Find where the given text appears and provide that cell's center as [x, y] coordinate. 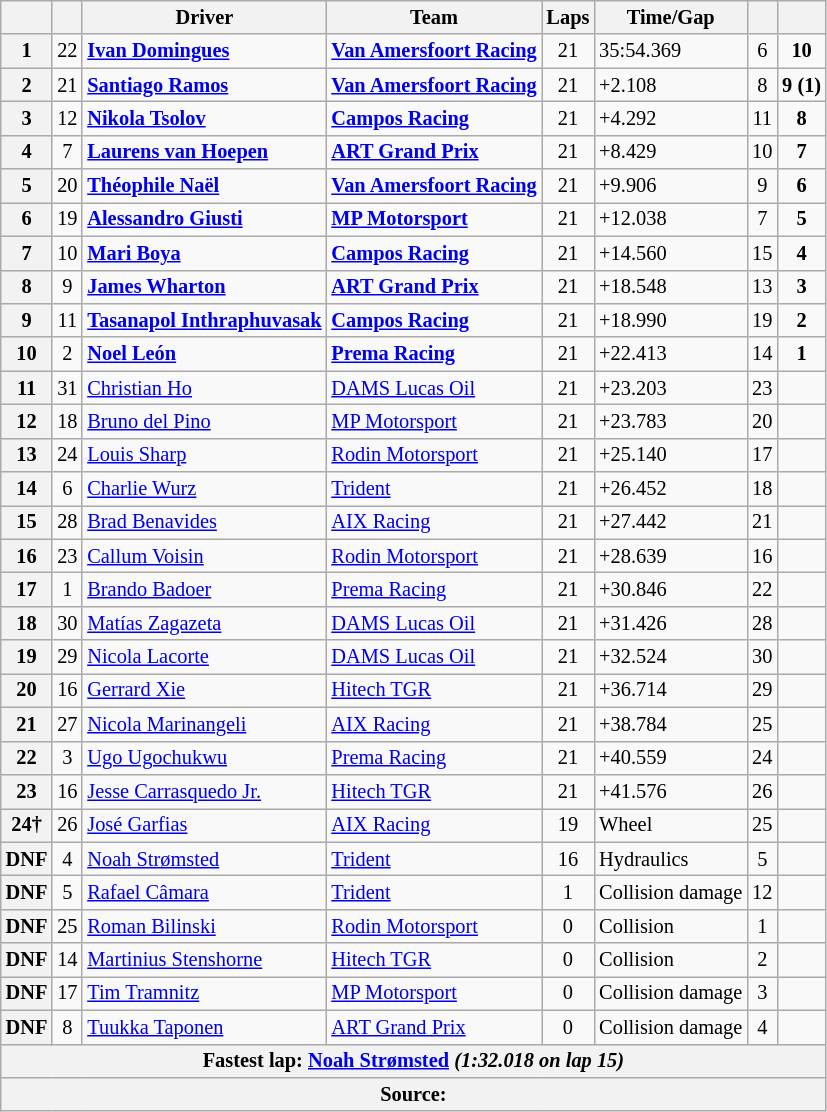
Brad Benavides [204, 522]
Laps [568, 17]
Ivan Domingues [204, 51]
+22.413 [670, 354]
Théophile Naël [204, 186]
Gerrard Xie [204, 690]
Nicola Lacorte [204, 657]
Brando Badoer [204, 589]
31 [67, 388]
+14.560 [670, 253]
+8.429 [670, 152]
Tim Tramnitz [204, 993]
Noah Strømsted [204, 859]
35:54.369 [670, 51]
+23.783 [670, 421]
Time/Gap [670, 17]
+31.426 [670, 623]
9 (1) [802, 85]
Roman Bilinski [204, 926]
Christian Ho [204, 388]
Driver [204, 17]
Laurens van Hoepen [204, 152]
Team [434, 17]
Charlie Wurz [204, 489]
Callum Voisin [204, 556]
+25.140 [670, 455]
+9.906 [670, 186]
+2.108 [670, 85]
Bruno del Pino [204, 421]
+18.548 [670, 287]
Tasanapol Inthraphuvasak [204, 320]
Source: [414, 1094]
+28.639 [670, 556]
+41.576 [670, 791]
+26.452 [670, 489]
Santiago Ramos [204, 85]
Nicola Marinangeli [204, 724]
Fastest lap: Noah Strømsted (1:32.018 on lap 15) [414, 1061]
Mari Boya [204, 253]
+30.846 [670, 589]
Alessandro Giusti [204, 219]
24† [27, 825]
Jesse Carrasquedo Jr. [204, 791]
Louis Sharp [204, 455]
+32.524 [670, 657]
Wheel [670, 825]
+18.990 [670, 320]
James Wharton [204, 287]
Martinius Stenshorne [204, 960]
Ugo Ugochukwu [204, 758]
Rafael Câmara [204, 892]
Tuukka Taponen [204, 1027]
+4.292 [670, 118]
+12.038 [670, 219]
+36.714 [670, 690]
+40.559 [670, 758]
27 [67, 724]
Noel León [204, 354]
+27.442 [670, 522]
Matías Zagazeta [204, 623]
+23.203 [670, 388]
+38.784 [670, 724]
José Garfias [204, 825]
Hydraulics [670, 859]
Nikola Tsolov [204, 118]
